Scan for the cell matching the given text and deliver its (X, Y) coordinate at center. 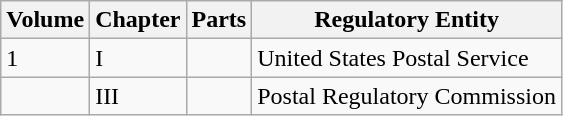
Parts (219, 20)
III (138, 96)
Regulatory Entity (407, 20)
Volume (46, 20)
United States Postal Service (407, 58)
Postal Regulatory Commission (407, 96)
1 (46, 58)
I (138, 58)
Chapter (138, 20)
